Output the [x, y] coordinate of the center of the cell containing the given text.  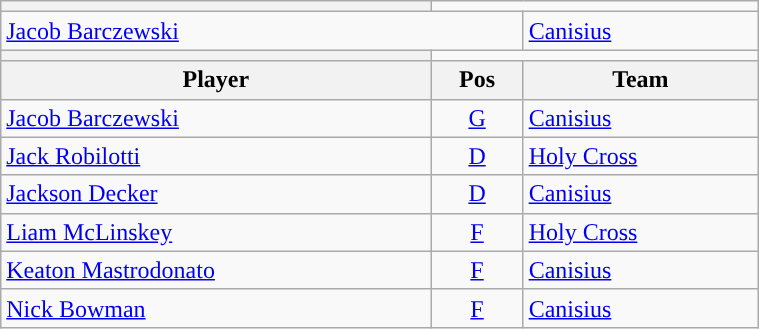
G [477, 118]
Pos [477, 80]
Team [640, 80]
Liam McLinskey [216, 232]
Player [216, 80]
Jack Robilotti [216, 156]
Keaton Mastrodonato [216, 270]
Jackson Decker [216, 194]
Nick Bowman [216, 308]
